Locate the cell with the specified text and output its (X, Y) center coordinate. 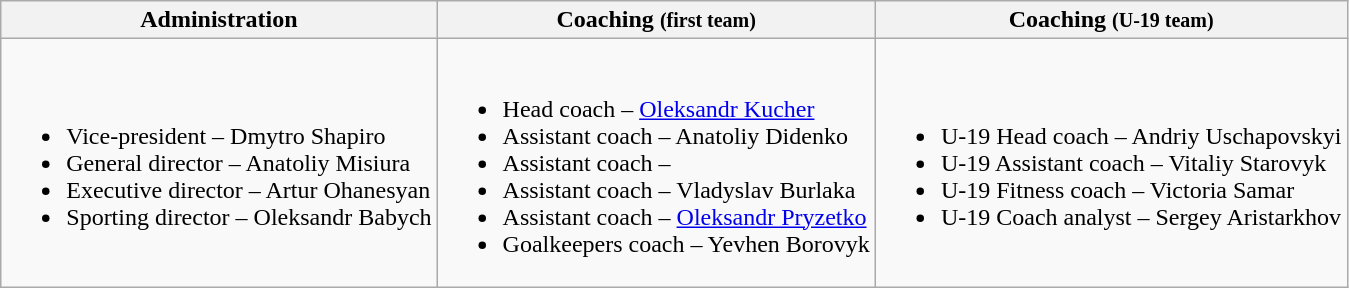
Vice-president – Dmytro ShapiroGeneral director – Anatoliy MisiuraExecutive director – Artur OhanesyanSporting director – Oleksandr Babych (219, 163)
Coaching (first team) (656, 20)
Administration (219, 20)
Coaching (U-19 team) (1111, 20)
